Search for the cell housing the specified text and yield its [X, Y] center coordinate. 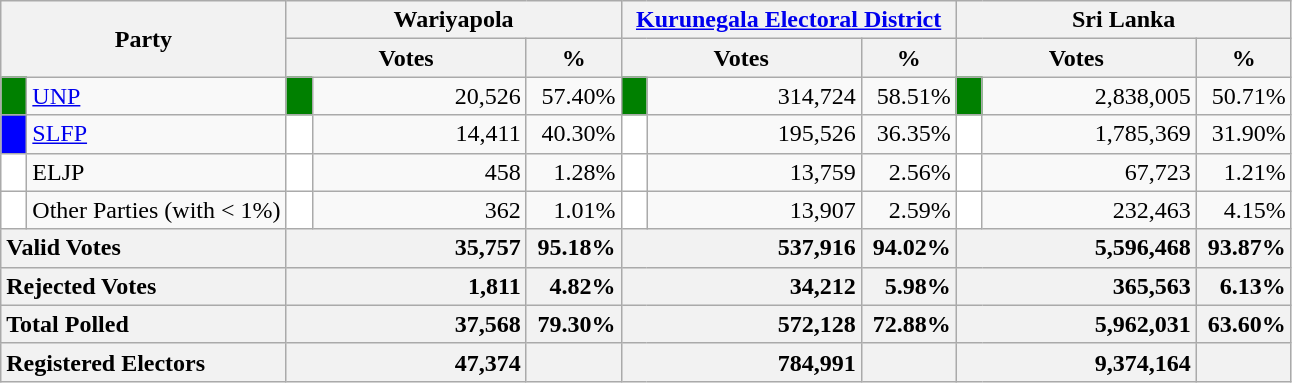
6.13% [1244, 286]
37,568 [406, 324]
63.60% [1244, 324]
458 [419, 172]
93.87% [1244, 248]
31.90% [1244, 134]
67,723 [1089, 172]
34,212 [741, 286]
35,757 [406, 248]
784,991 [741, 362]
5.98% [908, 286]
2,838,005 [1089, 96]
Valid Votes [144, 248]
47,374 [406, 362]
9,374,164 [1076, 362]
314,724 [754, 96]
1.28% [574, 172]
Kurunegala Electoral District [788, 20]
2.56% [908, 172]
365,563 [1076, 286]
4.15% [1244, 210]
14,411 [419, 134]
79.30% [574, 324]
Sri Lanka [1124, 20]
362 [419, 210]
Rejected Votes [144, 286]
13,907 [754, 210]
4.82% [574, 286]
1.01% [574, 210]
5,596,468 [1076, 248]
Registered Electors [144, 362]
Party [144, 39]
95.18% [574, 248]
72.88% [908, 324]
232,463 [1089, 210]
195,526 [754, 134]
50.71% [1244, 96]
94.02% [908, 248]
57.40% [574, 96]
572,128 [741, 324]
UNP [156, 96]
13,759 [754, 172]
ELJP [156, 172]
SLFP [156, 134]
2.59% [908, 210]
537,916 [741, 248]
36.35% [908, 134]
58.51% [908, 96]
40.30% [574, 134]
1.21% [1244, 172]
Other Parties (with < 1%) [156, 210]
Total Polled [144, 324]
1,785,369 [1089, 134]
20,526 [419, 96]
1,811 [406, 286]
Wariyapola [454, 20]
5,962,031 [1076, 324]
